Provide the [X, Y] coordinate of the cell's center where the given text is located.  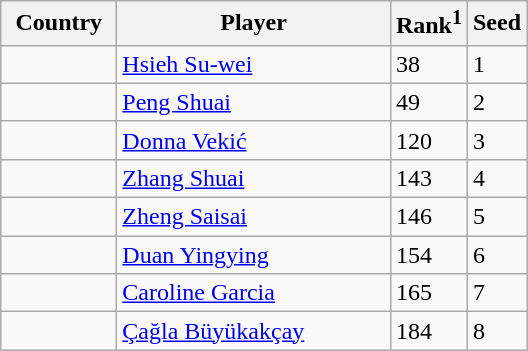
120 [428, 140]
Zheng Saisai [254, 217]
Duan Yingying [254, 255]
Player [254, 24]
7 [496, 293]
165 [428, 293]
146 [428, 217]
4 [496, 178]
3 [496, 140]
5 [496, 217]
6 [496, 255]
Zhang Shuai [254, 178]
143 [428, 178]
Hsieh Su-wei [254, 64]
Caroline Garcia [254, 293]
154 [428, 255]
Country [59, 24]
Çağla Büyükakçay [254, 331]
Peng Shuai [254, 102]
1 [496, 64]
Donna Vekić [254, 140]
38 [428, 64]
2 [496, 102]
Rank1 [428, 24]
184 [428, 331]
8 [496, 331]
49 [428, 102]
Seed [496, 24]
